Locate the cell with the specified text and output its (x, y) center coordinate. 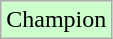
Champion (56, 20)
